Capture the cell that displays the provided text and extract its [x, y] central coordinate. 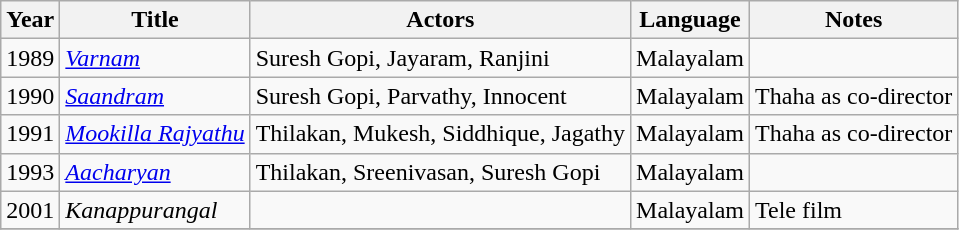
Suresh Gopi, Jayaram, Ranjini [440, 58]
Tele film [854, 210]
Aacharyan [155, 172]
1993 [30, 172]
Mookilla Rajyathu [155, 134]
Actors [440, 20]
Title [155, 20]
Thilakan, Sreenivasan, Suresh Gopi [440, 172]
1989 [30, 58]
Suresh Gopi, Parvathy, Innocent [440, 96]
Notes [854, 20]
2001 [30, 210]
Varnam [155, 58]
Language [690, 20]
Kanappurangal [155, 210]
Thilakan, Mukesh, Siddhique, Jagathy [440, 134]
1990 [30, 96]
Saandram [155, 96]
Year [30, 20]
1991 [30, 134]
